Extract the [x, y] coordinate from the center of the cell holding the provided text.  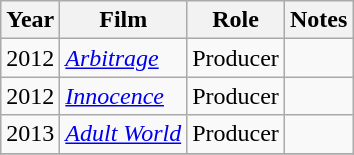
Adult World [124, 134]
2013 [30, 134]
Arbitrage [124, 58]
Year [30, 20]
Notes [318, 20]
Innocence [124, 96]
Film [124, 20]
Role [236, 20]
